Capture the cell that displays the provided text and extract its (x, y) central coordinate. 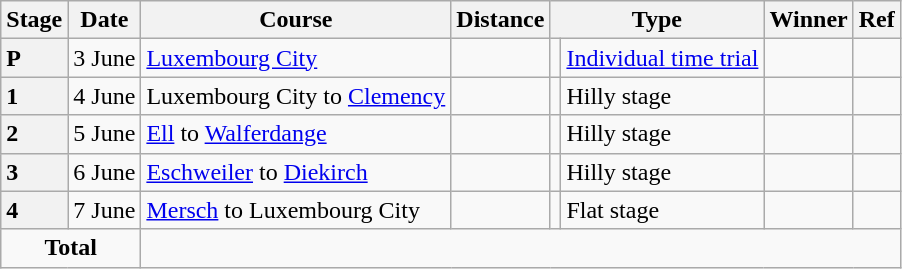
6 June (104, 172)
4 (34, 210)
Luxembourg City (296, 58)
2 (34, 134)
Eschweiler to Diekirch (296, 172)
Type (657, 20)
Distance (500, 20)
Total (71, 248)
Winner (808, 20)
Ref (876, 20)
5 June (104, 134)
Luxembourg City to Clemency (296, 96)
Stage (34, 20)
4 June (104, 96)
3 June (104, 58)
3 (34, 172)
Mersch to Luxembourg City (296, 210)
Date (104, 20)
Flat stage (662, 210)
P (34, 58)
Ell to Walferdange (296, 134)
1 (34, 96)
Individual time trial (662, 58)
7 June (104, 210)
Course (296, 20)
